Determine the (x, y) coordinate at the center of the cell enclosing the given text.  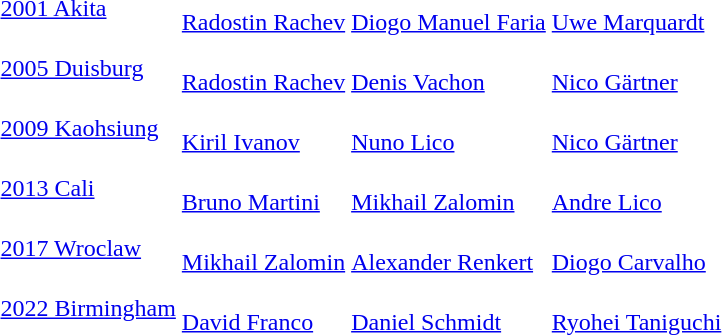
Radostin Rachev (263, 68)
Alexander Renkert (449, 248)
Bruno Martini (263, 188)
Nuno Lico (449, 128)
Kiril Ivanov (263, 128)
Denis Vachon (449, 68)
